Capture the cell that displays the provided text and extract its (x, y) central coordinate. 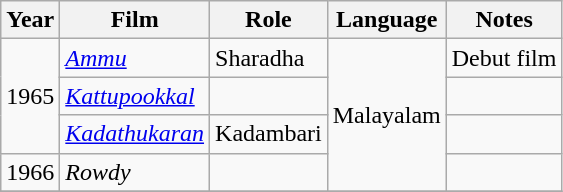
Language (386, 20)
Film (135, 20)
Debut film (504, 58)
1966 (30, 172)
Ammu (135, 58)
Notes (504, 20)
Malayalam (386, 115)
1965 (30, 96)
Rowdy (135, 172)
Sharadha (269, 58)
Role (269, 20)
Kadambari (269, 134)
Year (30, 20)
Kadathukaran (135, 134)
Kattupookkal (135, 96)
